Capture the cell that displays the provided text and extract its [x, y] central coordinate. 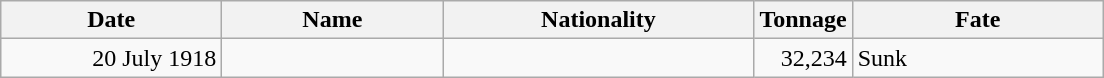
Nationality [598, 20]
Sunk [978, 58]
Fate [978, 20]
32,234 [803, 58]
Tonnage [803, 20]
20 July 1918 [112, 58]
Name [332, 20]
Date [112, 20]
